Output the [x, y] coordinate of the center of the cell containing the given text.  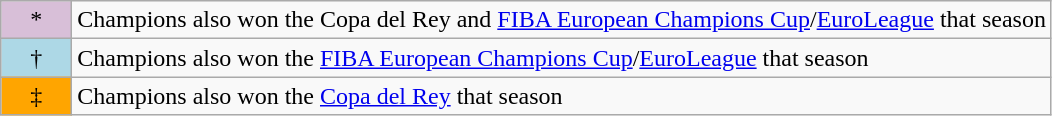
‡ [36, 96]
Champions also won the Copa del Rey and FIBA European Champions Cup/EuroLeague that season [562, 20]
Champions also won the Copa del Rey that season [562, 96]
† [36, 58]
Champions also won the FIBA European Champions Cup/EuroLeague that season [562, 58]
* [36, 20]
